Determine the [X, Y] coordinate at the center of the cell enclosing the given text.  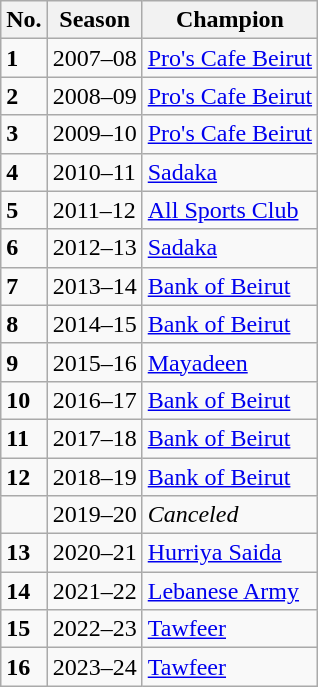
2016–17 [94, 400]
2017–18 [94, 438]
Season [94, 20]
2015–16 [94, 362]
All Sports Club [230, 210]
2007–08 [94, 58]
2019–20 [94, 515]
6 [24, 248]
2014–15 [94, 324]
2021–22 [94, 591]
2013–14 [94, 286]
2008–09 [94, 96]
14 [24, 591]
2018–19 [94, 477]
2020–21 [94, 553]
11 [24, 438]
2 [24, 96]
2023–24 [94, 667]
2022–23 [94, 629]
7 [24, 286]
Lebanese Army [230, 591]
15 [24, 629]
2010–11 [94, 172]
1 [24, 58]
4 [24, 172]
10 [24, 400]
8 [24, 324]
2011–12 [94, 210]
Canceled [230, 515]
16 [24, 667]
13 [24, 553]
Mayadeen [230, 362]
No. [24, 20]
5 [24, 210]
9 [24, 362]
Hurriya Saida [230, 553]
2012–13 [94, 248]
Champion [230, 20]
2009–10 [94, 134]
12 [24, 477]
3 [24, 134]
